Locate the cell with the specified text and output its [X, Y] center coordinate. 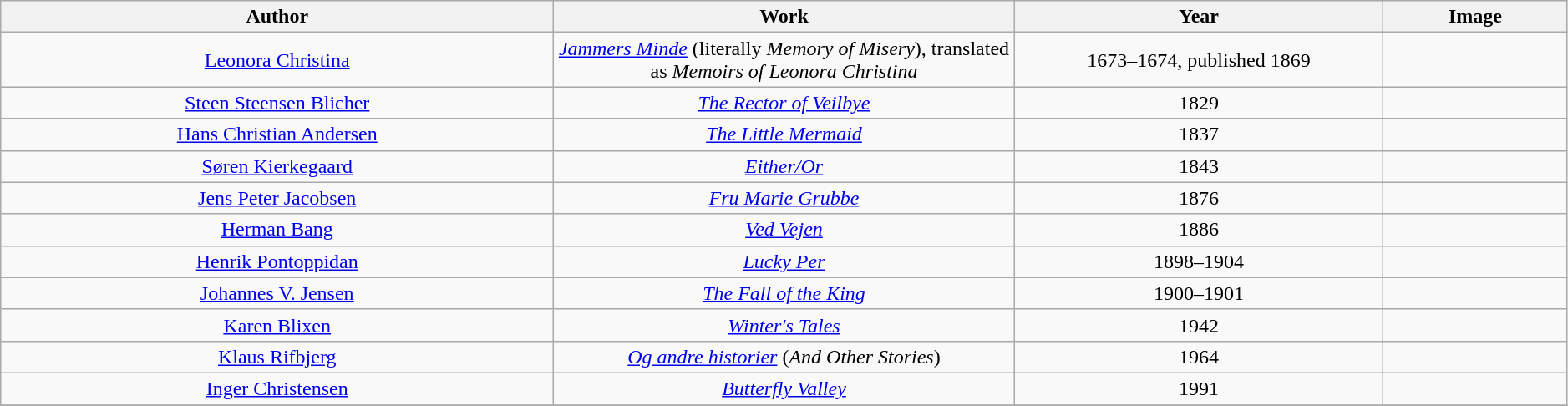
Herman Bang [277, 230]
1843 [1198, 166]
Image [1475, 17]
Lucky Per [784, 261]
Winter's Tales [784, 325]
Karen Blixen [277, 325]
Author [277, 17]
Jammers Minde (literally Memory of Misery), translated as Memoirs of Leonora Christina [784, 60]
1942 [1198, 325]
1898–1904 [1198, 261]
Either/Or [784, 166]
Johannes V. Jensen [277, 293]
The Fall of the King [784, 293]
The Rector of Veilbye [784, 103]
1673–1674, published 1869 [1198, 60]
1829 [1198, 103]
The Little Mermaid [784, 134]
Butterfly Valley [784, 388]
1964 [1198, 357]
1991 [1198, 388]
1837 [1198, 134]
1876 [1198, 198]
Leonora Christina [277, 60]
Steen Steensen Blicher [277, 103]
Work [784, 17]
Inger Christensen [277, 388]
Og andre historier (And Other Stories) [784, 357]
Fru Marie Grubbe [784, 198]
Hans Christian Andersen [277, 134]
Søren Kierkegaard [277, 166]
Jens Peter Jacobsen [277, 198]
1886 [1198, 230]
Henrik Pontoppidan [277, 261]
Klaus Rifbjerg [277, 357]
Year [1198, 17]
Ved Vejen [784, 230]
1900–1901 [1198, 293]
